Search for the cell housing the specified text and yield its (x, y) center coordinate. 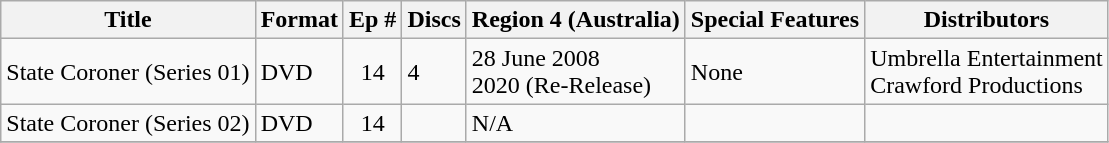
Ep # (372, 20)
Special Features (774, 20)
28 June 20082020 (Re-Release) (576, 72)
Umbrella EntertainmentCrawford Productions (987, 72)
Discs (434, 20)
N/A (576, 123)
Format (299, 20)
Title (128, 20)
Region 4 (Australia) (576, 20)
4 (434, 72)
State Coroner (Series 02) (128, 123)
Distributors (987, 20)
State Coroner (Series 01) (128, 72)
None (774, 72)
